Extract the [x, y] coordinate from the center of the cell holding the provided text.  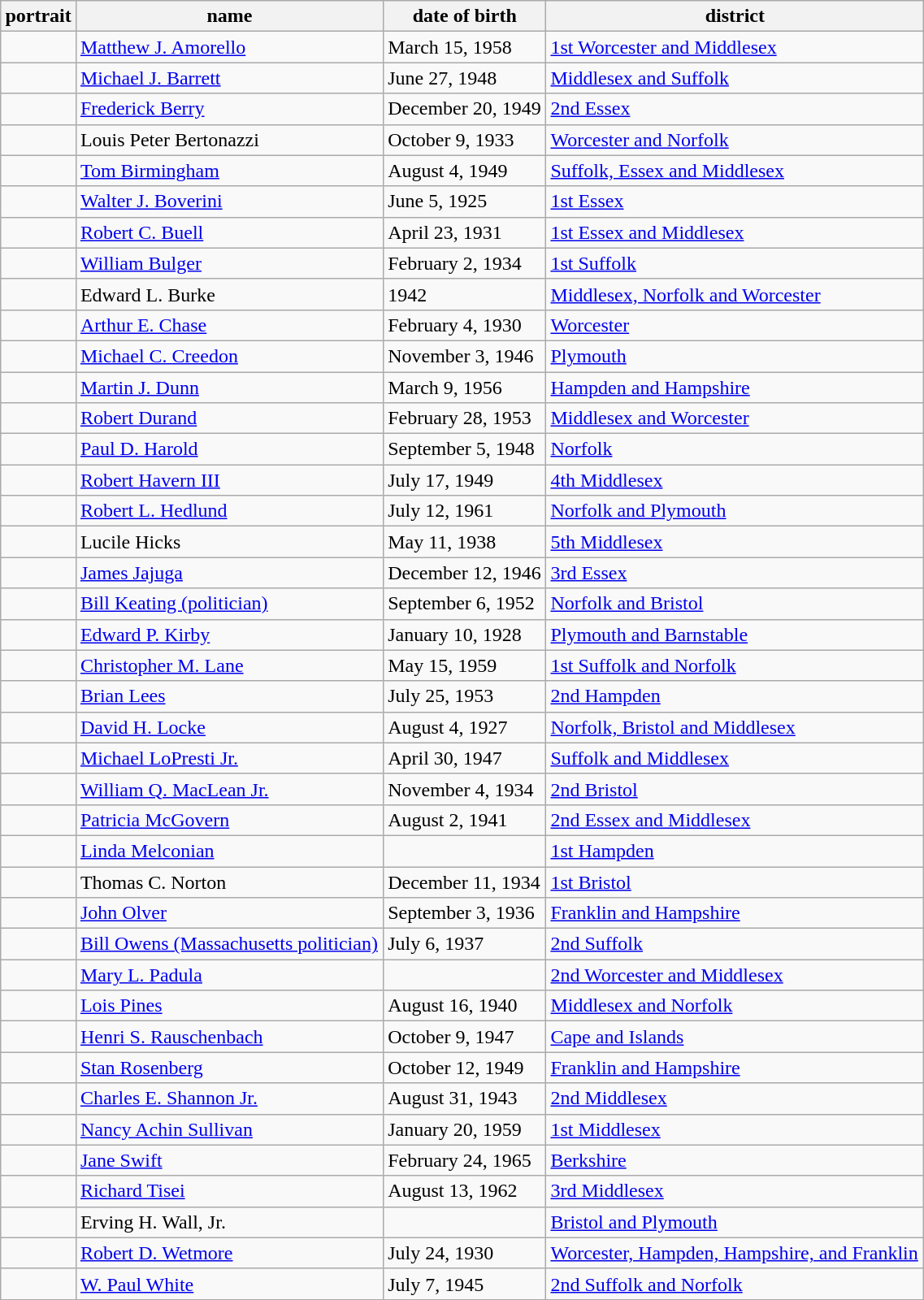
Paul D. Harold [229, 449]
Nancy Achin Sullivan [229, 1129]
March 9, 1956 [465, 388]
2nd Hampden [735, 696]
2nd Suffolk and Norfolk [735, 1284]
January 10, 1928 [465, 635]
February 4, 1930 [465, 325]
Martin J. Dunn [229, 388]
Mary L. Padula [229, 975]
August 13, 1962 [465, 1191]
1st Suffolk [735, 263]
Lucile Hicks [229, 542]
Michael C. Creedon [229, 356]
Tom Birmingham [229, 171]
August 2, 1941 [465, 820]
1st Essex and Middlesex [735, 232]
July 25, 1953 [465, 696]
February 2, 1934 [465, 263]
1st Worcester and Middlesex [735, 47]
February 28, 1953 [465, 418]
1st Essex [735, 201]
2nd Bristol [735, 789]
February 24, 1965 [465, 1160]
Plymouth and Barnstable [735, 635]
January 20, 1959 [465, 1129]
Worcester and Norfolk [735, 140]
W. Paul White [229, 1284]
Walter J. Boverini [229, 201]
Bill Owens (Massachusetts politician) [229, 944]
September 5, 1948 [465, 449]
1942 [465, 294]
July 12, 1961 [465, 511]
Plymouth [735, 356]
portrait [39, 16]
Norfolk and Bristol [735, 604]
1st Bristol [735, 882]
Stan Rosenberg [229, 1068]
Lois Pines [229, 1006]
Middlesex and Norfolk [735, 1006]
July 17, 1949 [465, 480]
July 24, 1930 [465, 1253]
Christopher M. Lane [229, 665]
Charles E. Shannon Jr. [229, 1098]
Norfolk and Plymouth [735, 511]
September 3, 1936 [465, 913]
October 12, 1949 [465, 1068]
Arthur E. Chase [229, 325]
Bill Keating (politician) [229, 604]
October 9, 1947 [465, 1037]
1st Hampden [735, 851]
December 12, 1946 [465, 573]
Middlesex, Norfolk and Worcester [735, 294]
Bristol and Plymouth [735, 1222]
Cape and Islands [735, 1037]
June 27, 1948 [465, 78]
Berkshire [735, 1160]
December 20, 1949 [465, 109]
2nd Suffolk [735, 944]
2nd Worcester and Middlesex [735, 975]
Robert L. Hedlund [229, 511]
John Olver [229, 913]
July 7, 1945 [465, 1284]
May 11, 1938 [465, 542]
Louis Peter Bertonazzi [229, 140]
Brian Lees [229, 696]
Jane Swift [229, 1160]
October 9, 1933 [465, 140]
Middlesex and Suffolk [735, 78]
5th Middlesex [735, 542]
3rd Middlesex [735, 1191]
Richard Tisei [229, 1191]
Worcester [735, 325]
Norfolk, Bristol and Middlesex [735, 727]
3rd Essex [735, 573]
Linda Melconian [229, 851]
Edward L. Burke [229, 294]
William Q. MacLean Jr. [229, 789]
September 6, 1952 [465, 604]
May 15, 1959 [465, 665]
2nd Middlesex [735, 1098]
August 4, 1927 [465, 727]
Worcester, Hampden, Hampshire, and Franklin [735, 1253]
Michael LoPresti Jr. [229, 758]
Suffolk and Middlesex [735, 758]
Robert Durand [229, 418]
Frederick Berry [229, 109]
Erving H. Wall, Jr. [229, 1222]
2nd Essex and Middlesex [735, 820]
James Jajuga [229, 573]
Matthew J. Amorello [229, 47]
date of birth [465, 16]
April 23, 1931 [465, 232]
1st Suffolk and Norfolk [735, 665]
Norfolk [735, 449]
district [735, 16]
August 16, 1940 [465, 1006]
August 4, 1949 [465, 171]
July 6, 1937 [465, 944]
1st Middlesex [735, 1129]
Robert Havern III [229, 480]
Robert D. Wetmore [229, 1253]
David H. Locke [229, 727]
April 30, 1947 [465, 758]
Hampden and Hampshire [735, 388]
Edward P. Kirby [229, 635]
Henri S. Rauschenbach [229, 1037]
November 4, 1934 [465, 789]
Suffolk, Essex and Middlesex [735, 171]
Middlesex and Worcester [735, 418]
November 3, 1946 [465, 356]
William Bulger [229, 263]
name [229, 16]
Thomas C. Norton [229, 882]
March 15, 1958 [465, 47]
Patricia McGovern [229, 820]
4th Middlesex [735, 480]
June 5, 1925 [465, 201]
December 11, 1934 [465, 882]
Robert C. Buell [229, 232]
2nd Essex [735, 109]
August 31, 1943 [465, 1098]
Michael J. Barrett [229, 78]
